Identify which cell holds the provided text, then report its [x, y] central coordinate. 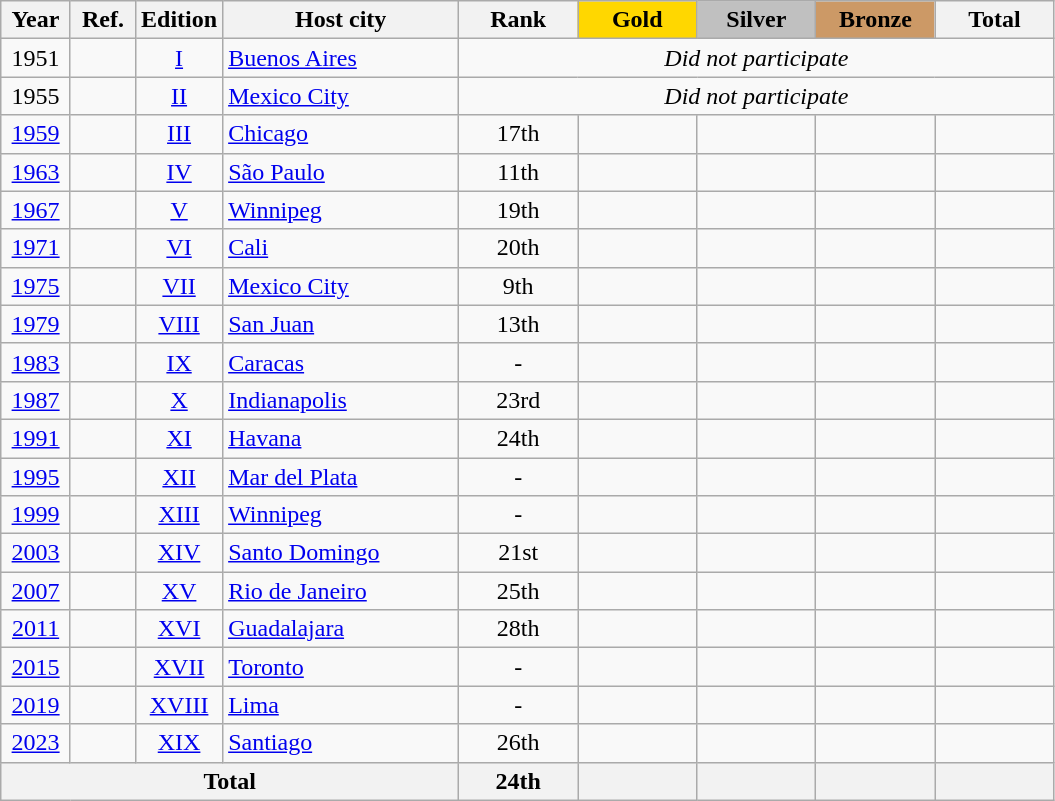
2003 [36, 553]
Rank [518, 20]
1975 [36, 286]
23rd [518, 400]
1991 [36, 438]
Gold [638, 20]
1955 [36, 96]
XII [180, 477]
VII [180, 286]
Chicago [341, 134]
19th [518, 210]
1999 [36, 515]
X [180, 400]
XVI [180, 629]
IV [180, 172]
Bronze [876, 20]
São Paulo [341, 172]
1963 [36, 172]
1971 [36, 248]
XV [180, 591]
Caracas [341, 362]
Santo Domingo [341, 553]
VIII [180, 324]
11th [518, 172]
1987 [36, 400]
1959 [36, 134]
Host city [341, 20]
San Juan [341, 324]
VI [180, 248]
26th [518, 743]
1979 [36, 324]
II [180, 96]
Lima [341, 705]
XIX [180, 743]
20th [518, 248]
2019 [36, 705]
Edition [180, 20]
Indianapolis [341, 400]
1951 [36, 58]
2015 [36, 667]
Guadalajara [341, 629]
V [180, 210]
21st [518, 553]
Cali [341, 248]
2007 [36, 591]
Silver [756, 20]
Mar del Plata [341, 477]
Buenos Aires [341, 58]
IX [180, 362]
2023 [36, 743]
1983 [36, 362]
13th [518, 324]
28th [518, 629]
XI [180, 438]
Santiago [341, 743]
Ref. [102, 20]
XIV [180, 553]
XVII [180, 667]
2011 [36, 629]
Year [36, 20]
25th [518, 591]
Toronto [341, 667]
1967 [36, 210]
XIII [180, 515]
III [180, 134]
1995 [36, 477]
9th [518, 286]
XVIII [180, 705]
Havana [341, 438]
Rio de Janeiro [341, 591]
17th [518, 134]
I [180, 58]
